Identify which cell holds the provided text, then report its [X, Y] central coordinate. 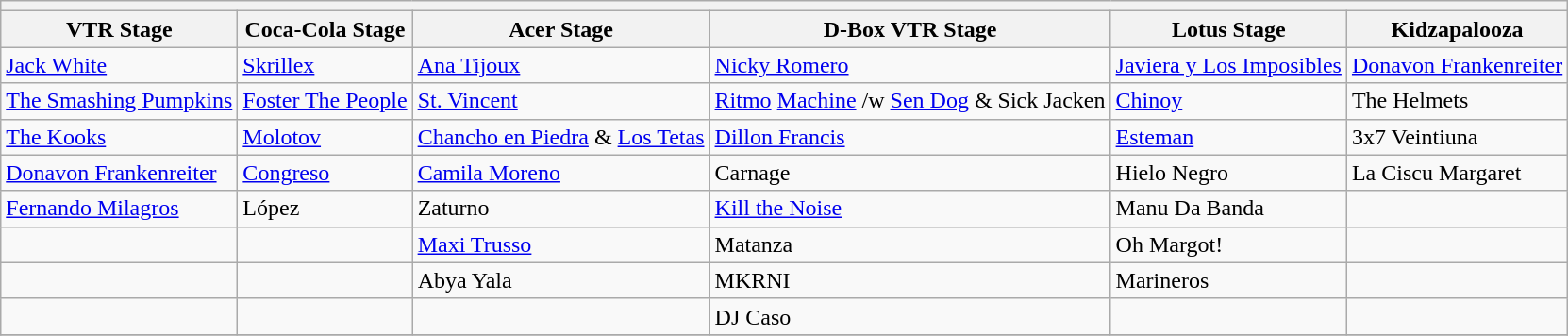
Coca-Cola Stage [325, 29]
Javiera y Los Imposibles [1228, 65]
The Kooks [119, 137]
Molotov [325, 137]
Acer Stage [560, 29]
Oh Margot! [1228, 244]
MKRNI [909, 280]
St. Vincent [560, 101]
D-Box VTR Stage [909, 29]
Jack White [119, 65]
Abya Yala [560, 280]
Skrillex [325, 65]
3x7 Veintiuna [1457, 137]
Zaturno [560, 209]
Ana Tijoux [560, 65]
Foster The People [325, 101]
Kidzapalooza [1457, 29]
The Helmets [1457, 101]
Chancho en Piedra & Los Tetas [560, 137]
La Ciscu Margaret [1457, 173]
Fernando Milagros [119, 209]
López [325, 209]
Dillon Francis [909, 137]
Nicky Romero [909, 65]
Matanza [909, 244]
Maxi Trusso [560, 244]
VTR Stage [119, 29]
Hielo Negro [1228, 173]
Carnage [909, 173]
Manu Da Banda [1228, 209]
Marineros [1228, 280]
The Smashing Pumpkins [119, 101]
Chinoy [1228, 101]
Kill the Noise [909, 209]
Congreso [325, 173]
Camila Moreno [560, 173]
Ritmo Machine /w Sen Dog & Sick Jacken [909, 101]
Lotus Stage [1228, 29]
DJ Caso [909, 316]
Esteman [1228, 137]
